Provide the [x, y] coordinate of the cell's center where the given text is located.  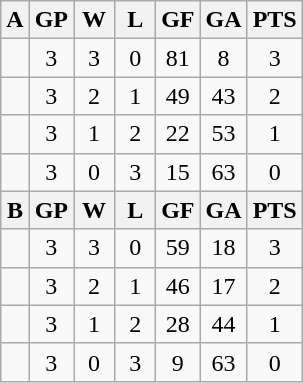
81 [178, 58]
28 [178, 324]
46 [178, 286]
15 [178, 172]
9 [178, 362]
A [15, 20]
B [15, 210]
49 [178, 96]
43 [224, 96]
59 [178, 248]
22 [178, 134]
18 [224, 248]
44 [224, 324]
17 [224, 286]
53 [224, 134]
8 [224, 58]
